Find where the given text appears and provide that cell's center as [X, Y] coordinate. 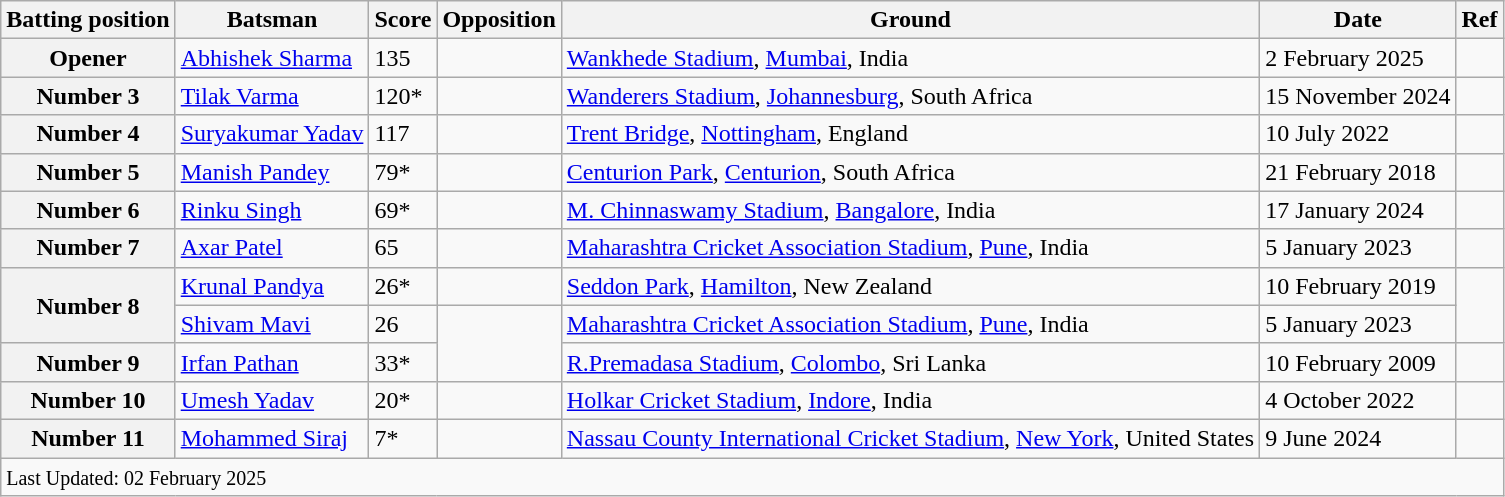
Krunal Pandya [272, 286]
21 February 2018 [1358, 172]
120* [403, 96]
Last Updated: 02 February 2025 [752, 477]
Number 11 [88, 438]
Number 5 [88, 172]
Wankhede Stadium, Mumbai, India [910, 58]
Number 10 [88, 400]
Opener [88, 58]
9 June 2024 [1358, 438]
M. Chinnaswamy Stadium, Bangalore, India [910, 210]
R.Premadasa Stadium, Colombo, Sri Lanka [910, 362]
Number 4 [88, 134]
7* [403, 438]
79* [403, 172]
Number 6 [88, 210]
Holkar Cricket Stadium, Indore, India [910, 400]
Abhishek Sharma [272, 58]
17 January 2024 [1358, 210]
Manish Pandey [272, 172]
Ground [910, 20]
Number 9 [88, 362]
Batsman [272, 20]
10 February 2019 [1358, 286]
Nassau County International Cricket Stadium, New York, United States [910, 438]
Umesh Yadav [272, 400]
Number 7 [88, 248]
Score [403, 20]
15 November 2024 [1358, 96]
4 October 2022 [1358, 400]
26* [403, 286]
117 [403, 134]
2 February 2025 [1358, 58]
Seddon Park, Hamilton, New Zealand [910, 286]
65 [403, 248]
Shivam Mavi [272, 324]
Opposition [499, 20]
Batting position [88, 20]
20* [403, 400]
10 July 2022 [1358, 134]
10 February 2009 [1358, 362]
Rinku Singh [272, 210]
Tilak Varma [272, 96]
Wanderers Stadium, Johannesburg, South Africa [910, 96]
Number 3 [88, 96]
Axar Patel [272, 248]
Suryakumar Yadav [272, 134]
Ref [1480, 20]
69* [403, 210]
Centurion Park, Centurion, South Africa [910, 172]
135 [403, 58]
26 [403, 324]
Number 8 [88, 305]
Irfan Pathan [272, 362]
Mohammed Siraj [272, 438]
Trent Bridge, Nottingham, England [910, 134]
33* [403, 362]
Date [1358, 20]
